Determine the [X, Y] coordinate at the center of the cell enclosing the given text.  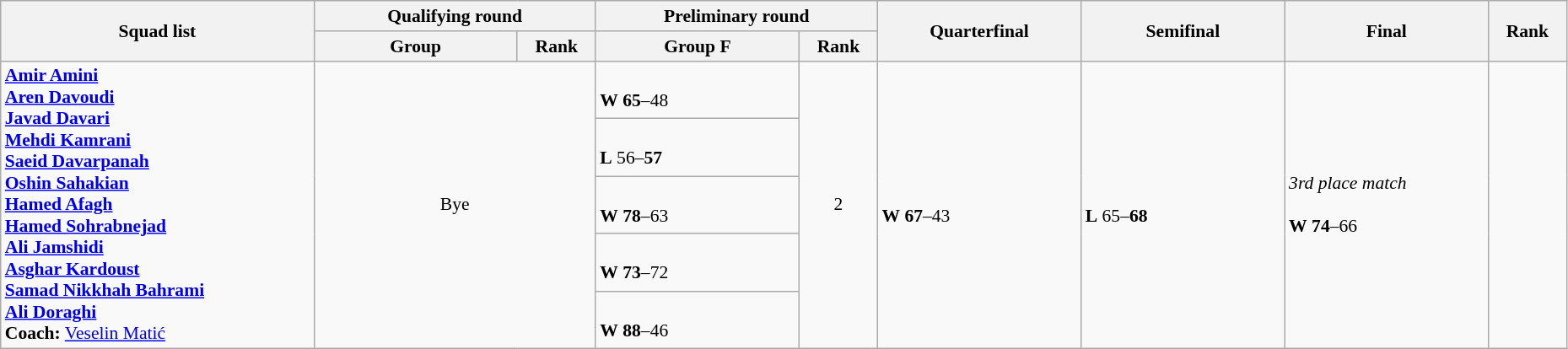
W 73–72 [697, 262]
W 78–63 [697, 205]
Squad list [157, 30]
Group F [697, 46]
3rd place matchW 74–66 [1387, 205]
L 56–57 [697, 148]
Group [415, 46]
Quarterfinal [978, 30]
Preliminary round [736, 16]
W 88–46 [697, 320]
W 65–48 [697, 89]
2 [838, 205]
Qualifying round [455, 16]
Bye [455, 205]
Final [1387, 30]
L 65–68 [1183, 205]
W 67–43 [978, 205]
Semifinal [1183, 30]
